Scan for the cell matching the given text and deliver its [x, y] coordinate at center. 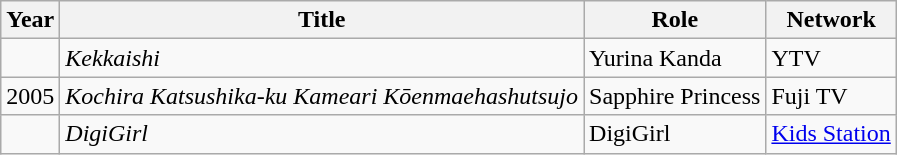
YTV [831, 58]
Sapphire Princess [675, 96]
Yurina Kanda [675, 58]
2005 [30, 96]
Fuji TV [831, 96]
Role [675, 20]
Year [30, 20]
Title [322, 20]
Kekkaishi [322, 58]
Network [831, 20]
Kochira Katsushika-ku Kameari Kōenmaehashutsujo [322, 96]
Kids Station [831, 134]
